Detect which cell encompasses the target text, then output its (X, Y) center coordinate. 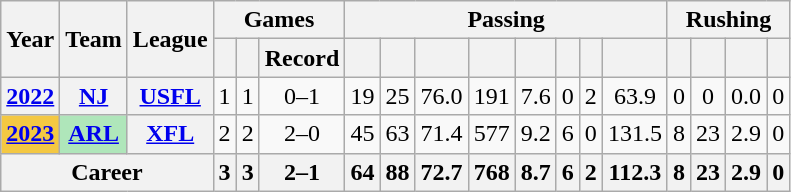
63.9 (634, 96)
Year (30, 39)
0–1 (302, 96)
0.0 (746, 96)
25 (398, 96)
131.5 (634, 134)
577 (492, 134)
2–1 (302, 172)
XFL (170, 134)
88 (398, 172)
63 (398, 134)
Record (302, 58)
NJ (94, 96)
Team (94, 39)
2022 (30, 96)
191 (492, 96)
7.6 (536, 96)
Rushing (728, 20)
8.7 (536, 172)
76.0 (442, 96)
Games (279, 20)
USFL (170, 96)
19 (362, 96)
45 (362, 134)
Passing (506, 20)
9.2 (536, 134)
2–0 (302, 134)
71.4 (442, 134)
ARL (94, 134)
768 (492, 172)
League (170, 39)
Career (107, 172)
64 (362, 172)
112.3 (634, 172)
72.7 (442, 172)
2023 (30, 134)
